Return (x, y) of the center of cell containing provided text 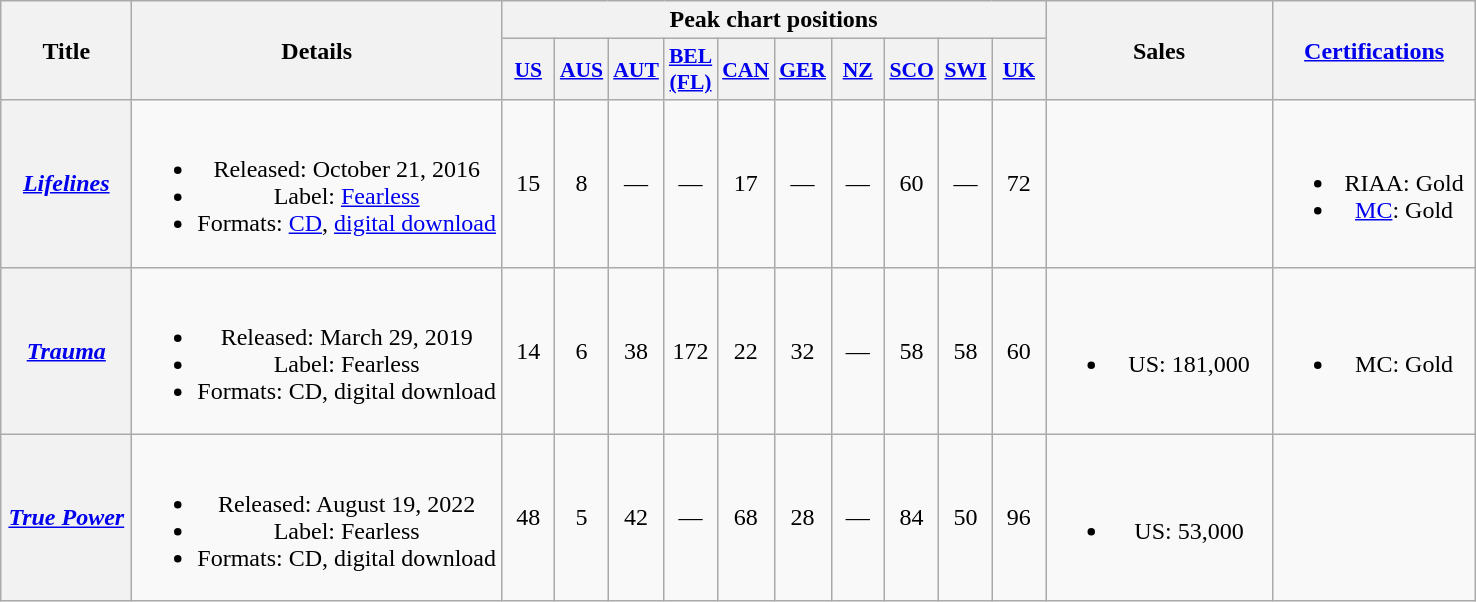
Trauma (66, 350)
5 (582, 518)
Certifications (1374, 50)
Released: October 21, 2016Label: FearlessFormats: CD, digital download (317, 184)
Title (66, 50)
72 (1018, 184)
US: 53,000 (1160, 518)
6 (582, 350)
84 (912, 518)
Sales (1160, 50)
Lifelines (66, 184)
MC: Gold (1374, 350)
96 (1018, 518)
GER (802, 70)
Peak chart positions (774, 20)
68 (746, 518)
True Power (66, 518)
8 (582, 184)
15 (528, 184)
BEL(FL) (690, 70)
172 (690, 350)
RIAA: GoldMC: Gold (1374, 184)
AUS (582, 70)
SWI (966, 70)
Released: August 19, 2022Label: FearlessFormats: CD, digital download (317, 518)
CAN (746, 70)
28 (802, 518)
17 (746, 184)
48 (528, 518)
SCO (912, 70)
US: 181,000 (1160, 350)
Details (317, 50)
US (528, 70)
AUT (636, 70)
38 (636, 350)
32 (802, 350)
14 (528, 350)
Released: March 29, 2019Label: FearlessFormats: CD, digital download (317, 350)
22 (746, 350)
50 (966, 518)
NZ (858, 70)
42 (636, 518)
UK (1018, 70)
